Output the (x, y) coordinate of the center of the cell containing the given text.  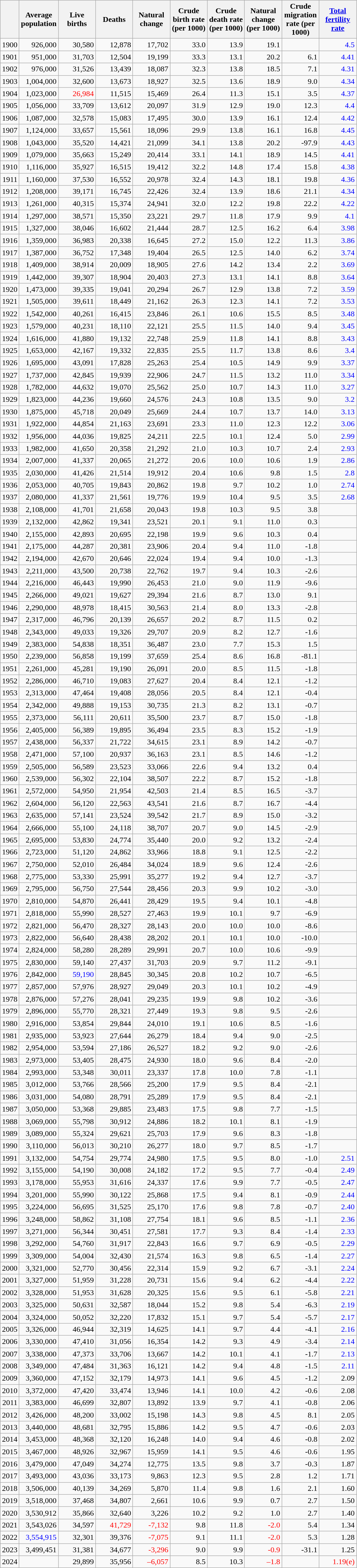
53,348 (77, 1072)
27,581 (152, 1231)
16.2 (263, 228)
3.7 (263, 1464)
28,289 (114, 950)
36,983 (77, 240)
1972 (10, 925)
1954 (10, 705)
1990 (10, 1146)
13,667 (152, 1354)
2.68 (338, 497)
2.21 (338, 1293)
29,707 (152, 632)
26.4 (189, 94)
44,632 (77, 387)
55,324 (77, 1133)
1,442,000 (39, 277)
54,950 (77, 791)
15,350 (114, 216)
1991 (10, 1158)
5,870 (152, 1488)
4.37 (338, 94)
2.44 (338, 1195)
1900 (10, 45)
2,471,000 (39, 754)
1,737,000 (39, 375)
37,468 (77, 1500)
25,200 (152, 1085)
3,327,000 (39, 1280)
19.4 (189, 558)
2,821,000 (39, 925)
1940 (10, 534)
47,410 (77, 1341)
2.13 (338, 1354)
48,978 (77, 608)
1.40 (338, 1513)
3,499,451 (39, 1550)
1917 (10, 253)
20,358 (114, 448)
31,616 (114, 1183)
3.2 (338, 400)
2,824,000 (39, 950)
1949 (10, 644)
29,774 (114, 1158)
4.7 (263, 1427)
53,766 (77, 1085)
1935 (10, 473)
3,467,000 (39, 1452)
53,854 (77, 1023)
4.45 (338, 130)
3,012,000 (39, 1085)
41,729 (114, 1525)
1,124,000 (39, 130)
31,363 (114, 1366)
26,441 (114, 901)
-7,132 (152, 1525)
15.9 (189, 1268)
3,110,000 (39, 1146)
3,031,000 (39, 1097)
-9.9 (300, 950)
27,463 (152, 913)
-5.8 (300, 1293)
13.4 (263, 265)
-2.5 (300, 1036)
11.7 (226, 350)
1979 (10, 1011)
17.7 (189, 1231)
6.4 (300, 228)
3,543,026 (39, 1525)
28,566 (114, 1085)
16,248 (152, 1439)
28,429 (152, 901)
53,368 (77, 1109)
2.16 (338, 1329)
2.29 (338, 1244)
25,170 (152, 1207)
33,066 (152, 767)
3.86 (338, 240)
2,007,000 (39, 461)
44,036 (77, 436)
28,475 (114, 1060)
17,702 (152, 45)
22,906 (152, 375)
2.24 (338, 1268)
41,701 (77, 509)
2.93 (338, 448)
36,163 (152, 754)
42,845 (77, 375)
40,139 (77, 1488)
1951 (10, 669)
29,049 (152, 987)
1926 (10, 363)
2,030,000 (39, 473)
1997 (10, 1231)
2,286,000 (39, 681)
28,791 (114, 1097)
33.0 (189, 45)
27,186 (114, 1048)
1,387,000 (39, 253)
3,178,000 (39, 1183)
30,210 (114, 1146)
23,691 (152, 424)
3,224,000 (39, 1207)
39,307 (77, 277)
39,376 (114, 1537)
11.1 (226, 1537)
-3.1 (300, 1268)
1998 (10, 1244)
13,612 (114, 106)
13,892 (152, 1403)
-3,296 (152, 1550)
1904 (10, 94)
1983 (10, 1060)
20,294 (152, 289)
2007 (10, 1354)
Natural change (per 1000) (263, 19)
15,469 (152, 94)
18,044 (152, 1305)
3,089,000 (39, 1133)
55,100 (77, 828)
-4.1 (300, 1329)
55,953 (77, 1183)
28,845 (114, 975)
24,930 (152, 1060)
35,500 (152, 717)
22,024 (152, 558)
27,644 (114, 1036)
2,266,000 (39, 595)
57,976 (77, 987)
2009 (10, 1378)
2,916,000 (39, 1023)
19,990 (114, 583)
23.7 (189, 717)
30.0 (189, 118)
26.3 (189, 302)
1,473,000 (39, 289)
0.7 (263, 1500)
19,843 (114, 485)
19,404 (152, 253)
3.13 (338, 412)
2023 (10, 1550)
12,878 (114, 45)
26,657 (152, 620)
39,335 (77, 289)
1934 (10, 461)
34,274 (114, 1464)
22,121 (152, 326)
–1.8 (263, 1562)
1,056,000 (39, 106)
1909 (10, 155)
1,023,000 (39, 94)
1941 (10, 546)
1947 (10, 620)
33,474 (114, 1391)
27.3 (189, 277)
18,449 (114, 302)
-9.6 (300, 583)
32,640 (114, 1513)
37,530 (77, 179)
24,211 (152, 436)
29,885 (114, 1109)
21,272 (152, 461)
16.7 (263, 803)
3.34 (338, 375)
56,344 (77, 1231)
2,216,000 (39, 583)
36,494 (152, 730)
1,116,000 (39, 167)
23,524 (114, 816)
3.98 (338, 228)
1960 (10, 779)
25,263 (152, 363)
43,500 (77, 571)
7.1 (300, 69)
16,415 (114, 314)
11.2 (263, 962)
41,426 (77, 473)
17.2 (189, 1170)
-3.2 (300, 816)
2015 (10, 1452)
2,750,000 (39, 864)
21,561 (114, 497)
1977 (10, 987)
23,523 (114, 767)
Crude death rate (per 1000) (226, 19)
31,381 (77, 1550)
33,002 (114, 1415)
56,470 (77, 925)
3,328,000 (39, 1293)
2.1 (300, 1488)
2022 (10, 1537)
3.48 (338, 314)
2.19 (338, 1305)
2.4 (300, 448)
3,325,000 (39, 1305)
20,646 (114, 558)
35,520 (77, 142)
2.17 (338, 1317)
56,589 (77, 767)
1974 (10, 950)
19,776 (152, 497)
1930 (10, 412)
47,464 (77, 693)
18.6 (263, 192)
15,374 (114, 204)
24,980 (152, 1158)
38,914 (77, 265)
4.31 (338, 69)
20,338 (114, 240)
3.4 (338, 350)
3.59 (338, 289)
13.3 (263, 608)
32,430 (114, 1256)
30,008 (114, 1170)
1919 (10, 277)
52,010 (77, 864)
21,163 (114, 424)
4.43 (338, 142)
2011 (10, 1403)
1952 (10, 681)
48,368 (77, 1439)
24,182 (152, 1170)
-2.8 (300, 608)
18,110 (114, 326)
32,220 (114, 1317)
19.2 (189, 877)
3,309,000 (39, 1256)
22.5 (189, 436)
20,611 (114, 717)
1925 (10, 350)
2,842,000 (39, 975)
1996 (10, 1219)
28,202 (152, 938)
2003 (10, 1305)
19,895 (114, 730)
1913 (10, 204)
44,236 (77, 400)
1966 (10, 852)
19,939 (114, 375)
2.11 (338, 1366)
29.7 (189, 216)
1931 (10, 424)
3.64 (338, 277)
3,324,000 (39, 1317)
1915 (10, 228)
2,290,000 (39, 608)
56,337 (77, 742)
54,760 (77, 1244)
-9.1 (300, 962)
1994 (10, 1195)
2005 (10, 1329)
-2.2 (300, 852)
19.7 (189, 571)
50,052 (77, 1317)
2.47 (338, 1183)
32.3 (189, 69)
1.87 (338, 1464)
33.3 (189, 57)
42,670 (77, 558)
2017 (10, 1476)
55,798 (77, 1121)
24,862 (114, 852)
2024 (10, 1562)
1986 (10, 1097)
19,083 (114, 681)
-2.4 (300, 840)
–6,057 (152, 1562)
2,695,000 (39, 840)
6.9 (263, 1244)
Live births (77, 19)
57,100 (77, 754)
2.40 (338, 1207)
31,525 (114, 1207)
-3.6 (300, 999)
32,578 (77, 118)
51,120 (77, 852)
-6.3 (300, 1305)
2,604,000 (39, 803)
26,984 (77, 94)
18.4 (189, 1036)
23.3 (189, 424)
20,937 (114, 754)
14,625 (152, 1329)
23,846 (152, 314)
1916 (10, 240)
25.0 (189, 387)
1.50 (338, 1500)
3,201,000 (39, 1195)
2.05 (338, 1415)
1967 (10, 864)
24.3 (189, 400)
20,049 (114, 412)
33,173 (114, 1476)
2,818,000 (39, 913)
28,438 (114, 938)
19,660 (114, 400)
10.4 (226, 497)
58,862 (77, 1219)
5.0 (300, 436)
34.1 (189, 142)
56,695 (77, 1207)
-31.1 (300, 1550)
31,056 (114, 1341)
1922 (10, 314)
3,493,000 (39, 1476)
2,261,000 (39, 669)
9,863 (152, 1476)
13,673 (114, 81)
2,383,000 (39, 644)
1.9 (300, 461)
42,893 (77, 534)
36,487 (152, 644)
1.60 (338, 1488)
34,807 (114, 1500)
56,120 (77, 803)
22,426 (152, 192)
16,645 (152, 240)
1999 (10, 1256)
27.2 (189, 240)
1984 (10, 1072)
1914 (10, 216)
Deaths (114, 19)
3,453,000 (39, 1439)
15.3 (263, 644)
20,738 (114, 571)
56,111 (77, 717)
19,412 (152, 167)
31,526 (77, 69)
3,506,000 (39, 1488)
48,200 (77, 1415)
1992 (10, 1170)
1957 (10, 742)
26,453 (152, 583)
21.3 (189, 705)
2.86 (338, 461)
21,954 (114, 791)
20,862 (152, 485)
2004 (10, 1317)
1.6 (263, 1488)
24,576 (152, 400)
1923 (10, 326)
29,394 (152, 595)
2016 (10, 1464)
29.9 (189, 130)
32,301 (77, 1537)
1901 (10, 57)
23.0 (189, 644)
16,515 (114, 167)
3,132,000 (39, 1158)
1912 (10, 192)
1973 (10, 938)
20,978 (152, 179)
-1.3 (300, 558)
20.5 (189, 693)
2,317,000 (39, 620)
2,175,000 (39, 546)
51,953 (77, 1293)
24,774 (114, 840)
4.9 (263, 1341)
1918 (10, 265)
1,616,000 (39, 338)
2002 (10, 1293)
49,021 (77, 595)
29,899 (77, 1562)
15,083 (114, 118)
32.5 (189, 81)
1944 (10, 583)
45,281 (77, 669)
57,276 (77, 999)
1955 (10, 717)
1933 (10, 448)
18.8 (189, 852)
2,661 (152, 1500)
21,514 (114, 473)
54,004 (77, 1256)
52,770 (77, 1268)
21,658 (114, 509)
3,330,000 (39, 1341)
2014 (10, 1439)
2.74 (338, 485)
59,140 (77, 962)
46,796 (77, 620)
34,269 (114, 1488)
29,991 (152, 950)
3.53 (338, 302)
29,235 (152, 999)
3,372,000 (39, 1391)
57,141 (77, 816)
28,041 (114, 999)
56,858 (77, 656)
36,752 (77, 253)
42,862 (77, 522)
15.8 (300, 167)
25,703 (152, 1133)
3.74 (338, 253)
1985 (10, 1085)
1908 (10, 142)
4.38 (338, 167)
13.6 (226, 81)
10.5 (226, 363)
32,967 (114, 1452)
48,681 (77, 1427)
1,327,000 (39, 228)
2006 (10, 1341)
Crude birth rate (per 1000) (189, 19)
1.34 (338, 1525)
16,121 (152, 1366)
14.8 (226, 167)
34,677 (114, 1550)
26,279 (152, 1036)
49,888 (77, 705)
32,807 (114, 1403)
3,326,000 (39, 1329)
32,120 (114, 1439)
2,155,000 (39, 534)
20,731 (152, 1280)
26.1 (189, 314)
2001 (10, 1280)
19,132 (114, 338)
34,024 (152, 864)
1910 (10, 167)
13.7 (263, 412)
31,228 (114, 1280)
37,659 (152, 656)
27,449 (152, 1011)
17.4 (263, 167)
14,973 (152, 1378)
1968 (10, 877)
18,927 (152, 81)
19.5 (189, 901)
19,332 (114, 350)
2,635,000 (39, 816)
3,069,000 (39, 1121)
51,959 (77, 1280)
18,087 (152, 69)
18,096 (152, 130)
24.7 (189, 375)
58,280 (77, 950)
-10.0 (300, 938)
30,563 (152, 608)
19,627 (114, 595)
33,706 (114, 1354)
1950 (10, 656)
-4.8 (300, 901)
2,108,000 (39, 509)
2,343,000 (39, 632)
2,080,000 (39, 497)
32,587 (114, 1305)
1906 (10, 118)
38,046 (77, 228)
24,941 (152, 204)
44,854 (77, 424)
0.2 (300, 620)
1982 (10, 1048)
1981 (10, 1036)
1961 (10, 791)
28,527 (114, 913)
2.49 (338, 1170)
1,653,000 (39, 350)
20,043 (152, 509)
53,923 (77, 1036)
25,669 (152, 412)
19,190 (114, 669)
56,302 (77, 779)
3,292,000 (39, 1244)
20,065 (114, 461)
3,530,912 (39, 1513)
43,091 (77, 363)
2012 (10, 1415)
32.0 (189, 204)
1,079,000 (39, 155)
2,373,000 (39, 717)
926,000 (39, 45)
1942 (10, 558)
2,211,000 (39, 571)
11.9 (263, 583)
3,479,000 (39, 1464)
-5.7 (300, 1317)
42,167 (77, 350)
40,705 (77, 485)
1962 (10, 803)
2,053,000 (39, 485)
31,108 (114, 1219)
2,857,000 (39, 987)
3,226 (152, 1513)
1970 (10, 901)
33,709 (77, 106)
1971 (10, 913)
2,830,000 (39, 962)
22,748 (152, 338)
32,600 (77, 81)
27.6 (189, 265)
2018 (10, 1488)
23,521 (152, 522)
19,070 (114, 387)
26,091 (152, 669)
22.6 (189, 767)
1.2 (300, 1476)
26,527 (152, 1048)
54,080 (77, 1097)
16,602 (114, 228)
28,927 (114, 987)
Natural change (152, 19)
1,359,000 (39, 240)
3.27 (338, 387)
18,904 (114, 277)
-97.9 (300, 142)
56,640 (77, 938)
2019 (10, 1500)
1902 (10, 69)
17,832 (152, 1317)
2,810,000 (39, 901)
3,155,000 (39, 1170)
27,754 (152, 1219)
20,139 (114, 620)
2,313,000 (39, 693)
1956 (10, 730)
1905 (10, 106)
53,830 (77, 840)
2021 (10, 1525)
19,153 (114, 705)
19,326 (114, 632)
4.8 (263, 1366)
3,554,915 (39, 1537)
30,451 (114, 1231)
43,036 (77, 1476)
33,966 (152, 852)
38,507 (152, 779)
1,087,000 (39, 118)
21.7 (189, 816)
1,409,000 (39, 265)
2,993,000 (39, 1072)
2,666,000 (39, 828)
24,010 (152, 1023)
1920 (10, 289)
20,325 (152, 1293)
19,341 (114, 522)
2.14 (338, 1341)
23,337 (152, 1072)
39,171 (77, 192)
-1.0 (300, 1158)
-8.6 (300, 925)
45,718 (77, 412)
25,289 (152, 1097)
27,437 (114, 962)
-81.1 (300, 656)
1,542,000 (39, 314)
1936 (10, 485)
28,143 (152, 925)
15,959 (152, 1452)
35,956 (114, 1562)
31,628 (114, 1293)
4.2 (263, 1391)
1959 (10, 767)
18,351 (114, 644)
1965 (10, 840)
33,657 (77, 130)
28,456 (152, 889)
29,621 (114, 1133)
53,405 (77, 1060)
2,795,000 (39, 889)
28.7 (189, 228)
2.27 (338, 1256)
18,415 (114, 608)
22,314 (152, 1268)
-2.9 (300, 828)
2,973,000 (39, 1060)
2,935,000 (39, 1036)
21,722 (114, 742)
56,013 (77, 1146)
1,043,000 (39, 142)
30,011 (114, 1072)
19,408 (114, 693)
2.33 (338, 1231)
3,360,000 (39, 1378)
20.8 (189, 975)
2,822,000 (39, 938)
Average population (39, 19)
2,896,000 (39, 1011)
1,261,000 (39, 204)
30,122 (114, 1195)
0.3 (300, 522)
28,327 (114, 925)
1939 (10, 522)
2,505,000 (39, 767)
13,946 (152, 1391)
1932 (10, 436)
33.1 (189, 155)
21,292 (152, 448)
12,504 (114, 57)
11.4 (189, 1488)
46,710 (77, 681)
32.2 (189, 167)
16,552 (114, 179)
3,321,000 (39, 1268)
3,338,000 (39, 1354)
2.36 (338, 1219)
1,782,000 (39, 387)
1948 (10, 632)
16.5 (263, 791)
6.5 (263, 1256)
49,033 (77, 632)
1903 (10, 81)
1958 (10, 754)
17,828 (114, 363)
1921 (10, 302)
2.22 (338, 1280)
25,991 (114, 877)
17,495 (152, 118)
2,132,000 (39, 522)
1927 (10, 375)
1953 (10, 693)
20.6 (189, 461)
1937 (10, 497)
6.7 (263, 1268)
16,745 (114, 192)
47,049 (77, 1464)
2.08 (338, 1391)
2.2 (300, 265)
19,825 (114, 436)
16.6 (189, 1244)
24,337 (152, 1183)
21,099 (152, 142)
Crude migration rate (per 1000) (300, 19)
3.43 (338, 338)
1987 (10, 1109)
21,574 (152, 1256)
1976 (10, 975)
4.36 (338, 179)
3.45 (338, 326)
1929 (10, 400)
2,405,000 (39, 730)
14,421 (114, 142)
20,097 (152, 106)
1980 (10, 1023)
46,944 (77, 1329)
34,597 (77, 1525)
4.42 (338, 118)
13.0 (263, 595)
2.51 (338, 1158)
56,389 (77, 730)
16,354 (152, 1341)
1,160,000 (39, 179)
2,438,000 (39, 742)
20,381 (114, 546)
26.7 (189, 289)
1924 (10, 338)
40,315 (77, 204)
11,515 (114, 94)
22,104 (114, 779)
30,735 (152, 705)
35,440 (152, 840)
27,544 (114, 889)
35,277 (152, 877)
19.0 (263, 106)
2,723,000 (39, 852)
1,004,000 (39, 81)
23.5 (189, 730)
1.28 (338, 1537)
14.6 (263, 754)
17,348 (114, 253)
1907 (10, 130)
23,221 (152, 216)
1,505,000 (39, 302)
1.19(e) (338, 1562)
42,503 (152, 791)
-4.9 (300, 987)
24.4 (189, 412)
1,956,000 (39, 436)
54,870 (77, 901)
20,414 (152, 155)
-3.0 (300, 889)
20,403 (152, 277)
15,561 (114, 130)
2,539,000 (39, 779)
13,439 (114, 69)
22,835 (152, 350)
1.71 (338, 1476)
1969 (10, 889)
1911 (10, 179)
1,208,000 (39, 192)
2.09 (338, 1378)
1,695,000 (39, 363)
39,611 (77, 302)
46,699 (77, 1403)
1,579,000 (39, 326)
2000 (10, 1268)
3,426,000 (39, 1415)
31.9 (189, 106)
23,483 (152, 1109)
20,009 (114, 265)
23,906 (152, 546)
2008 (10, 1366)
1963 (10, 816)
2,954,000 (39, 1048)
3,271,000 (39, 1231)
1946 (10, 608)
35,927 (77, 167)
34,615 (152, 742)
41,880 (77, 338)
2,572,000 (39, 791)
1,823,000 (39, 400)
19.3 (189, 1011)
1,875,000 (39, 412)
14.9 (263, 363)
3.06 (338, 424)
976,000 (39, 69)
16.3 (189, 1256)
3,383,000 (39, 1403)
18,905 (152, 265)
55,770 (77, 1011)
22,198 (152, 534)
-6.9 (300, 913)
38,571 (77, 216)
1978 (10, 999)
47,373 (77, 1354)
25,562 (152, 387)
1975 (10, 962)
28,321 (114, 1011)
22,762 (152, 571)
32,179 (114, 1378)
1.25 (338, 1550)
39,542 (152, 816)
1943 (10, 571)
3,248,000 (39, 1219)
54,754 (77, 1158)
44,287 (77, 546)
4.22 (338, 204)
1938 (10, 509)
25.9 (189, 338)
3,518,000 (39, 1500)
-0.3 (300, 1464)
35,866 (77, 1513)
22,843 (152, 1244)
54,190 (77, 1170)
2.06 (338, 1403)
32,319 (114, 1329)
3.69 (338, 265)
30,580 (77, 45)
-7,075 (152, 1537)
50,631 (77, 1305)
24,886 (152, 1121)
-6.5 (300, 975)
47,152 (77, 1378)
30,456 (114, 1268)
15,249 (114, 155)
1964 (10, 828)
2.02 (338, 1439)
1945 (10, 595)
1988 (10, 1121)
12,775 (152, 1464)
3,050,000 (39, 1109)
3.8 (300, 509)
2.03 (338, 1427)
15,886 (152, 1427)
2020 (10, 1513)
46,443 (77, 583)
2013 (10, 1427)
29,844 (114, 1023)
32,795 (114, 1427)
41,650 (77, 448)
5.3 (300, 1537)
2.99 (338, 436)
1989 (10, 1133)
59,190 (77, 975)
15.5 (263, 314)
20,695 (114, 534)
2,876,000 (39, 999)
19,912 (152, 473)
1.95 (338, 1452)
35,663 (77, 155)
-3.4 (300, 1341)
1,982,000 (39, 448)
48,926 (77, 1452)
47,484 (77, 1366)
53,330 (77, 877)
Total fertility rate (338, 19)
10.8 (226, 400)
15,198 (152, 1415)
1995 (10, 1207)
26,277 (152, 1146)
40,231 (77, 326)
1,922,000 (39, 424)
21.1 (300, 192)
26,484 (114, 864)
56,750 (77, 889)
47,420 (77, 1391)
19,041 (114, 289)
17.8 (189, 1072)
26.5 (189, 253)
54,838 (77, 644)
1993 (10, 1183)
951,000 (39, 57)
31,917 (114, 1244)
30,345 (152, 975)
2,342,000 (39, 705)
40,261 (77, 314)
27,627 (152, 681)
28,056 (152, 693)
30,912 (114, 1121)
1,297,000 (39, 216)
3,440,000 (39, 1427)
25,868 (152, 1195)
3.37 (338, 363)
21,162 (152, 302)
2010 (10, 1391)
2,775,000 (39, 877)
1928 (10, 387)
24,118 (114, 828)
22,563 (114, 803)
38,707 (152, 828)
53,594 (77, 1048)
18.5 (263, 69)
2,239,000 (39, 656)
2,194,000 (39, 558)
43,541 (152, 803)
3,349,000 (39, 1366)
21,444 (152, 228)
